Return (x, y) of the center of cell containing provided text 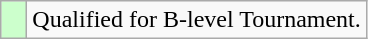
Qualified for B-level Tournament. (197, 20)
